Provide the (X, Y) coordinate of the cell's center where the given text is located.  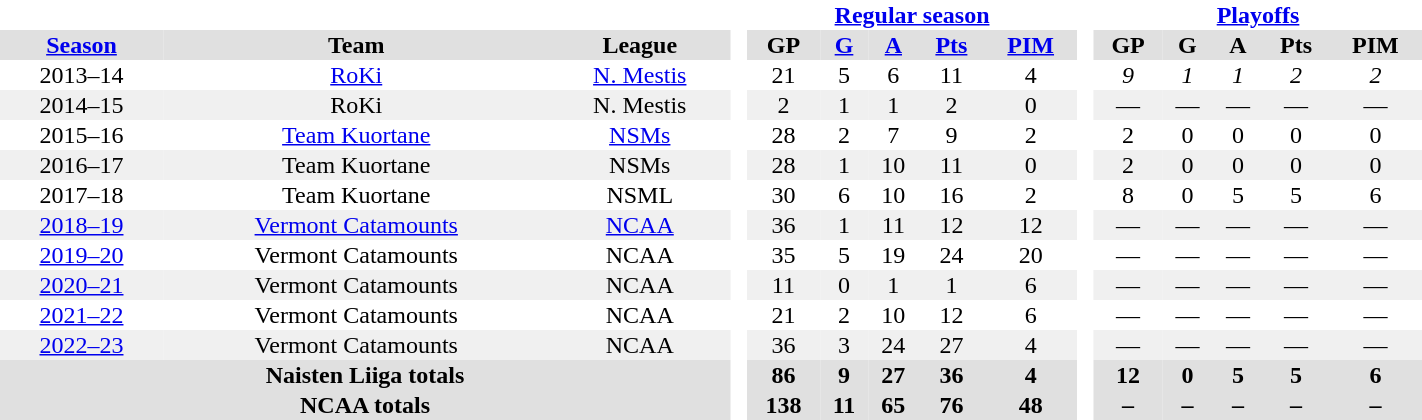
2018–19 (82, 225)
76 (952, 405)
2014–15 (82, 105)
League (640, 45)
Team (356, 45)
2019–20 (82, 255)
65 (894, 405)
2021–22 (82, 315)
7 (894, 135)
8 (1128, 195)
16 (952, 195)
20 (1030, 255)
86 (784, 375)
30 (784, 195)
2022–23 (82, 345)
Regular season (912, 15)
19 (894, 255)
NCAA totals (365, 405)
3 (844, 345)
2020–21 (82, 285)
2013–14 (82, 75)
48 (1030, 405)
Season (82, 45)
35 (784, 255)
NSML (640, 195)
2017–18 (82, 195)
2015–16 (82, 135)
2016–17 (82, 165)
Naisten Liiga totals (365, 375)
138 (784, 405)
Playoffs (1258, 15)
